From the cell containing the given text, extract its center point as (x, y) coordinate. 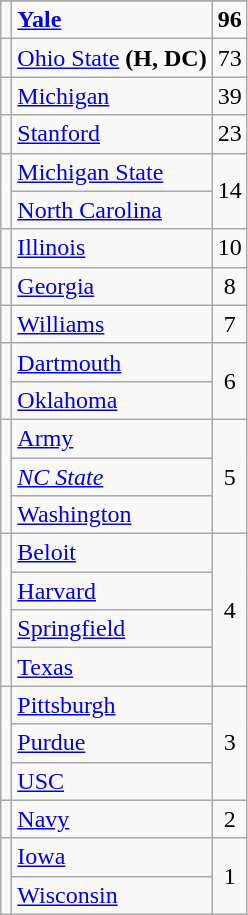
Harvard (112, 591)
23 (230, 134)
6 (230, 381)
Wisconsin (112, 895)
Navy (112, 819)
Stanford (112, 134)
Washington (112, 515)
Pittsburgh (112, 705)
Michigan (112, 96)
7 (230, 324)
Springfield (112, 629)
Dartmouth (112, 362)
Michigan State (112, 172)
Oklahoma (112, 400)
NC State (112, 477)
Illinois (112, 248)
2 (230, 819)
73 (230, 58)
Yale (112, 20)
Williams (112, 324)
14 (230, 191)
3 (230, 743)
5 (230, 476)
Georgia (112, 286)
8 (230, 286)
USC (112, 781)
North Carolina (112, 210)
Iowa (112, 857)
10 (230, 248)
Purdue (112, 743)
Beloit (112, 553)
39 (230, 96)
1 (230, 876)
Texas (112, 667)
4 (230, 610)
Ohio State (H, DC) (112, 58)
Army (112, 438)
96 (230, 20)
